From the cell containing the given text, extract its center point as [X, Y] coordinate. 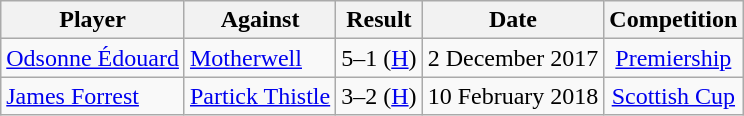
Competition [674, 20]
5–1 (H) [379, 58]
Scottish Cup [674, 96]
Result [379, 20]
Partick Thistle [260, 96]
Premiership [674, 58]
James Forrest [93, 96]
Player [93, 20]
3–2 (H) [379, 96]
10 February 2018 [513, 96]
Motherwell [260, 58]
Odsonne Édouard [93, 58]
Date [513, 20]
Against [260, 20]
2 December 2017 [513, 58]
